Detect which cell encompasses the target text, then output its [x, y] center coordinate. 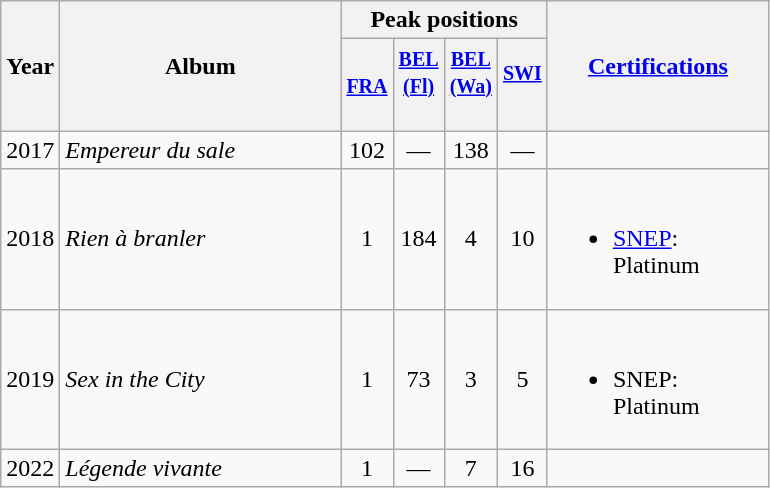
73 [418, 379]
Légende vivante [200, 468]
2019 [30, 379]
Sex in the City [200, 379]
Rien à branler [200, 239]
16 [522, 468]
2022 [30, 468]
10 [522, 239]
184 [418, 239]
SWI [522, 85]
BEL(Fl) [418, 85]
5 [522, 379]
4 [470, 239]
138 [470, 150]
FRA [367, 85]
Peak positions [444, 20]
Empereur du sale [200, 150]
3 [470, 379]
2018 [30, 239]
BEL(Wa) [470, 85]
7 [470, 468]
Album [200, 66]
102 [367, 150]
Certifications [658, 66]
Year [30, 66]
2017 [30, 150]
